Provide the [X, Y] coordinate of the cell's center where the given text is located.  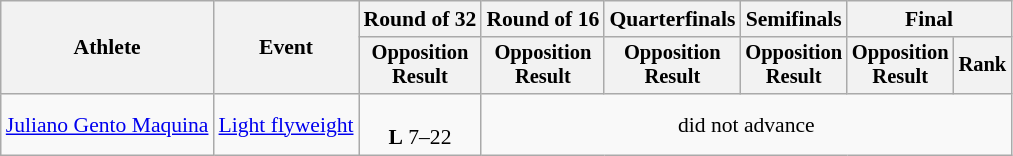
Round of 16 [542, 19]
Event [286, 48]
Round of 32 [420, 19]
Athlete [108, 48]
L 7–22 [420, 124]
Rank [983, 66]
did not advance [746, 124]
Light flyweight [286, 124]
Quarterfinals [672, 19]
Juliano Gento Maquina [108, 124]
Final [929, 19]
Semifinals [794, 19]
